Provide the (x, y) coordinate of the cell's center where the given text is located.  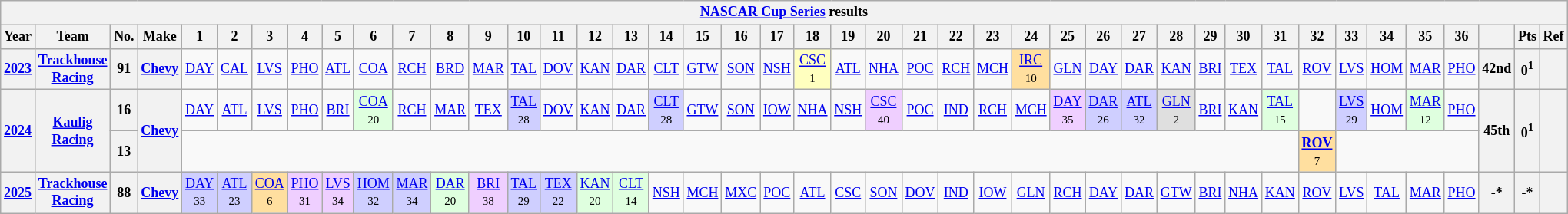
ATL32 (1139, 110)
COA (374, 69)
91 (125, 69)
26 (1104, 37)
8 (450, 37)
GLN2 (1176, 110)
2 (235, 37)
22 (956, 37)
ROV7 (1317, 151)
Ref (1553, 37)
CAL (235, 69)
MAR34 (412, 193)
45th (1497, 130)
COA6 (269, 193)
12 (595, 37)
LVS29 (1351, 110)
15 (703, 37)
33 (1351, 37)
TAL15 (1280, 110)
ATL23 (235, 193)
25 (1068, 37)
34 (1387, 37)
NASCAR Cup Series results (784, 12)
Make (160, 37)
20 (884, 37)
27 (1139, 37)
CLT (666, 69)
18 (812, 37)
88 (125, 193)
COA20 (374, 110)
23 (993, 37)
DAY35 (1068, 110)
6 (374, 37)
2024 (18, 130)
CSC40 (884, 110)
DAR20 (450, 193)
24 (1031, 37)
1 (200, 37)
PHO31 (304, 193)
28 (1176, 37)
CLT14 (632, 193)
14 (666, 37)
LVS34 (338, 193)
KAN20 (595, 193)
Team (72, 37)
32 (1317, 37)
Kaulig Racing (72, 130)
CSC (849, 193)
TEX22 (558, 193)
Pts (1528, 37)
IRC10 (1031, 69)
BRI38 (488, 193)
4 (304, 37)
19 (849, 37)
TAL29 (523, 193)
BRD (450, 69)
11 (558, 37)
3 (269, 37)
21 (920, 37)
MAR12 (1426, 110)
9 (488, 37)
17 (776, 37)
2023 (18, 69)
31 (1280, 37)
CSC1 (812, 69)
10 (523, 37)
5 (338, 37)
MXC (741, 193)
Year (18, 37)
7 (412, 37)
2025 (18, 193)
No. (125, 37)
DAY33 (200, 193)
36 (1462, 37)
29 (1210, 37)
42nd (1497, 69)
CLT28 (666, 110)
HOM32 (374, 193)
30 (1244, 37)
DAR26 (1104, 110)
TAL28 (523, 110)
35 (1426, 37)
